Determine the (x, y) coordinate at the center of the cell enclosing the given text.  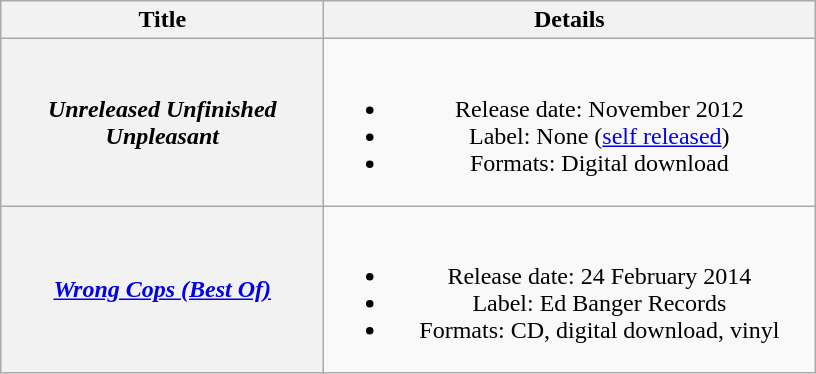
Unreleased Unfinished Unpleasant (162, 122)
Title (162, 20)
Release date: November 2012Label: None (self released)Formats: Digital download (570, 122)
Wrong Cops (Best Of) (162, 290)
Details (570, 20)
Release date: 24 February 2014Label: Ed Banger RecordsFormats: CD, digital download, vinyl (570, 290)
